Find where the given text appears and provide that cell's center as (x, y) coordinate. 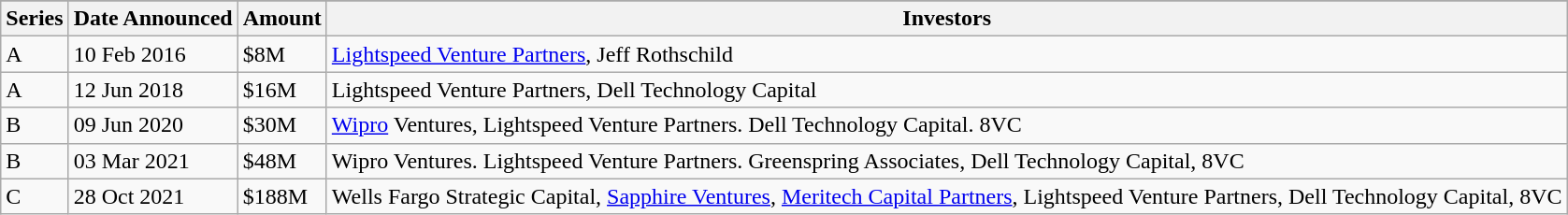
12 Jun 2018 (153, 90)
$16M (282, 90)
$48M (282, 161)
Series (35, 19)
03 Mar 2021 (153, 161)
Wipro Ventures. Lightspeed Venture Partners. Greenspring Associates, Dell Technology Capital, 8VC (946, 161)
28 Oct 2021 (153, 196)
10 Feb 2016 (153, 54)
Date Announced (153, 19)
09 Jun 2020 (153, 125)
$8M (282, 54)
$30M (282, 125)
C (35, 196)
Lightspeed Venture Partners, Dell Technology Capital (946, 90)
Lightspeed Venture Partners, Jeff Rothschild (946, 54)
Investors (946, 19)
Wells Fargo Strategic Capital, Sapphire Ventures, Meritech Capital Partners, Lightspeed Venture Partners, Dell Technology Capital, 8VC (946, 196)
Amount (282, 19)
Wipro Ventures, Lightspeed Venture Partners. Dell Technology Capital. 8VC (946, 125)
$188M (282, 196)
